Extract the [X, Y] coordinate from the center of the cell holding the provided text.  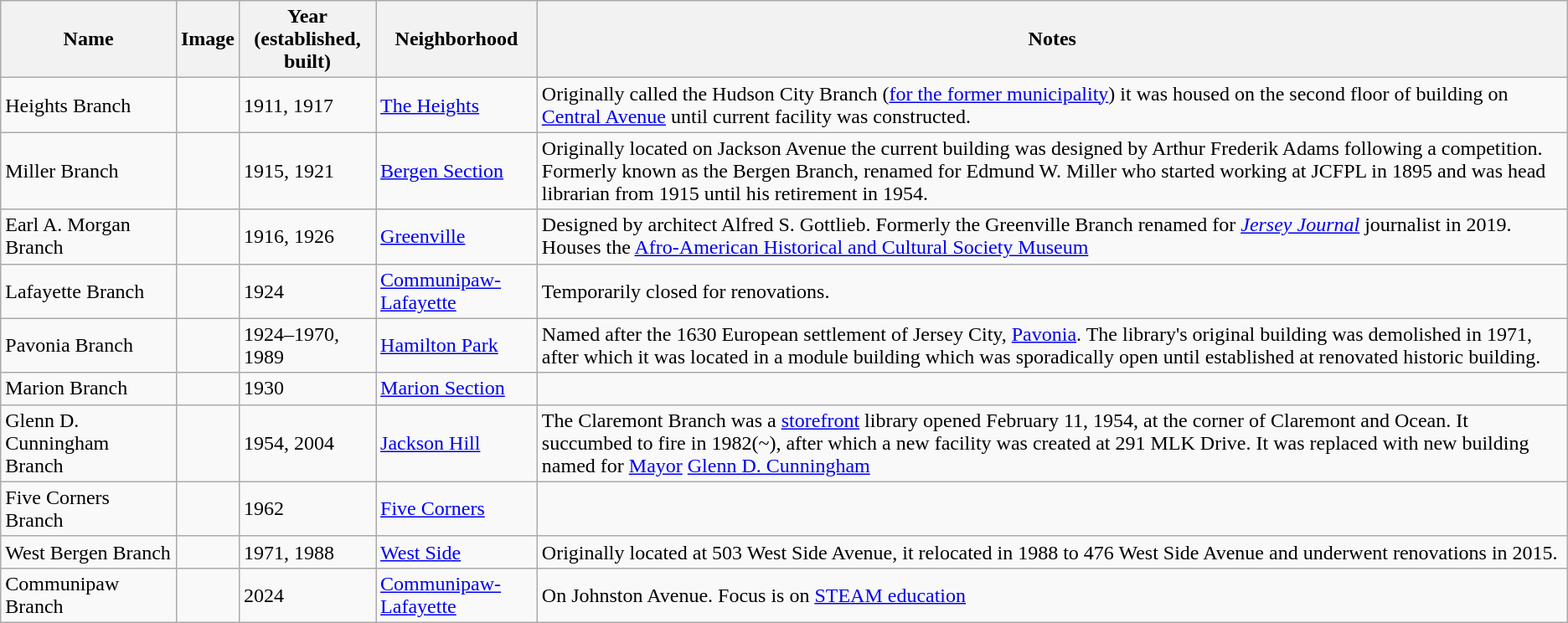
Hamilton Park [457, 345]
Bergen Section [457, 171]
Five Corners Branch [89, 509]
Neighborhood [457, 39]
Lafayette Branch [89, 291]
Pavonia Branch [89, 345]
1954, 2004 [307, 443]
Originally located at 503 West Side Avenue, it relocated in 1988 to 476 West Side Avenue and underwent renovations in 2015. [1052, 552]
On Johnston Avenue. Focus is on STEAM education [1052, 595]
1930 [307, 389]
West Side [457, 552]
Earl A. Morgan Branch [89, 236]
Greenville [457, 236]
1916, 1926 [307, 236]
Glenn D. Cunningham Branch [89, 443]
Year(established, built) [307, 39]
1971, 1988 [307, 552]
1924 [307, 291]
Five Corners [457, 509]
2024 [307, 595]
Name [89, 39]
Image [208, 39]
Notes [1052, 39]
Communipaw Branch [89, 595]
West Bergen Branch [89, 552]
Marion Branch [89, 389]
1915, 1921 [307, 171]
The Heights [457, 106]
Heights Branch [89, 106]
1911, 1917 [307, 106]
1924–1970, 1989 [307, 345]
1962 [307, 509]
Miller Branch [89, 171]
Jackson Hill [457, 443]
Temporarily closed for renovations. [1052, 291]
Marion Section [457, 389]
